Capture the cell that displays the provided text and extract its [X, Y] central coordinate. 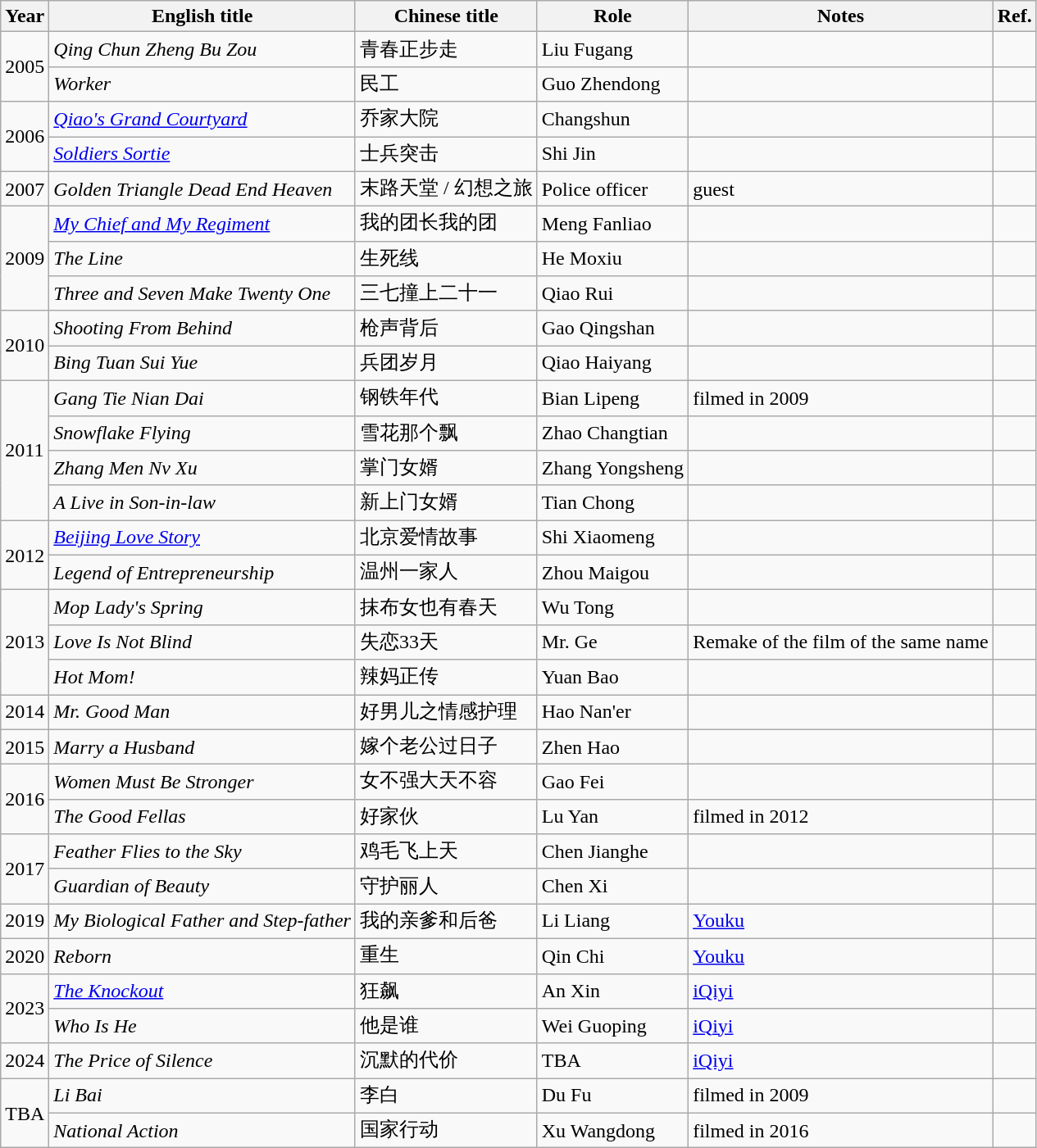
钢铁年代 [446, 398]
The Knockout [202, 991]
Changshun [612, 120]
Feather Flies to the Sky [202, 852]
Xu Wangdong [612, 1131]
2020 [25, 955]
Yuan Bao [612, 677]
Tian Chong [612, 503]
乔家大院 [446, 120]
士兵突击 [446, 154]
我的亲爹和后爸 [446, 921]
Gang Tie Nian Dai [202, 398]
guest [841, 188]
Guo Zhendong [612, 84]
2014 [25, 713]
青春正步走 [446, 49]
The Line [202, 259]
我的团长我的团 [446, 225]
嫁个老公过日子 [446, 747]
温州一家人 [446, 572]
Zhen Hao [612, 747]
The Price of Silence [202, 1060]
鸡毛飞上天 [446, 852]
Hot Mom! [202, 677]
民工 [446, 84]
2019 [25, 921]
Zhang Yongsheng [612, 469]
守护丽人 [446, 887]
Li Liang [612, 921]
Meng Fanliao [612, 225]
Golden Triangle Dead End Heaven [202, 188]
filmed in 2016 [841, 1131]
2011 [25, 450]
Qing Chun Zheng Bu Zou [202, 49]
Qin Chi [612, 955]
Shooting From Behind [202, 328]
Worker [202, 84]
女不强大天不容 [446, 782]
2015 [25, 747]
Marry a Husband [202, 747]
My Biological Father and Step-father [202, 921]
Three and Seven Make Twenty One [202, 293]
National Action [202, 1131]
My Chief and My Regiment [202, 225]
Zhang Men Nv Xu [202, 469]
Chen Xi [612, 887]
他是谁 [446, 1026]
Beijing Love Story [202, 538]
沉默的代价 [446, 1060]
Du Fu [612, 1096]
Remake of the film of the same name [841, 642]
辣妈正传 [446, 677]
Li Bai [202, 1096]
2012 [25, 556]
Qiao Rui [612, 293]
三七撞上二十一 [446, 293]
Gao Fei [612, 782]
Liu Fugang [612, 49]
李白 [446, 1096]
Hao Nan'er [612, 713]
2007 [25, 188]
Qiao's Grand Courtyard [202, 120]
2006 [25, 136]
English title [202, 16]
filmed in 2012 [841, 816]
Bing Tuan Sui Yue [202, 364]
Mr. Good Man [202, 713]
生死线 [446, 259]
Snowflake Flying [202, 433]
Shi Jin [612, 154]
Legend of Entrepreneurship [202, 572]
He Moxiu [612, 259]
Mop Lady's Spring [202, 608]
Women Must Be Stronger [202, 782]
2010 [25, 346]
抹布女也有春天 [446, 608]
Ref. [1015, 16]
兵团岁月 [446, 364]
Wei Guoping [612, 1026]
2013 [25, 642]
2024 [25, 1060]
掌门女婿 [446, 469]
Love Is Not Blind [202, 642]
Guardian of Beauty [202, 887]
Mr. Ge [612, 642]
国家行动 [446, 1131]
末路天堂 / 幻想之旅 [446, 188]
Soldiers Sortie [202, 154]
北京爱情故事 [446, 538]
狂飙 [446, 991]
Chinese title [446, 16]
Bian Lipeng [612, 398]
好家伙 [446, 816]
重生 [446, 955]
好男儿之情感护理 [446, 713]
2009 [25, 259]
Role [612, 16]
雪花那个飘 [446, 433]
失恋33天 [446, 642]
Gao Qingshan [612, 328]
枪声背后 [446, 328]
Shi Xiaomeng [612, 538]
An Xin [612, 991]
The Good Fellas [202, 816]
Zhou Maigou [612, 572]
Who Is He [202, 1026]
2023 [25, 1008]
Wu Tong [612, 608]
2005 [25, 67]
新上门女婿 [446, 503]
Qiao Haiyang [612, 364]
2016 [25, 800]
Lu Yan [612, 816]
Year [25, 16]
Chen Jianghe [612, 852]
A Live in Son-in-law [202, 503]
Zhao Changtian [612, 433]
Reborn [202, 955]
Notes [841, 16]
Police officer [612, 188]
2017 [25, 869]
